Capture the cell that displays the provided text and extract its (x, y) central coordinate. 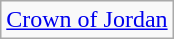
Crown of Jordan (87, 20)
